Detect which cell encompasses the target text, then output its [x, y] center coordinate. 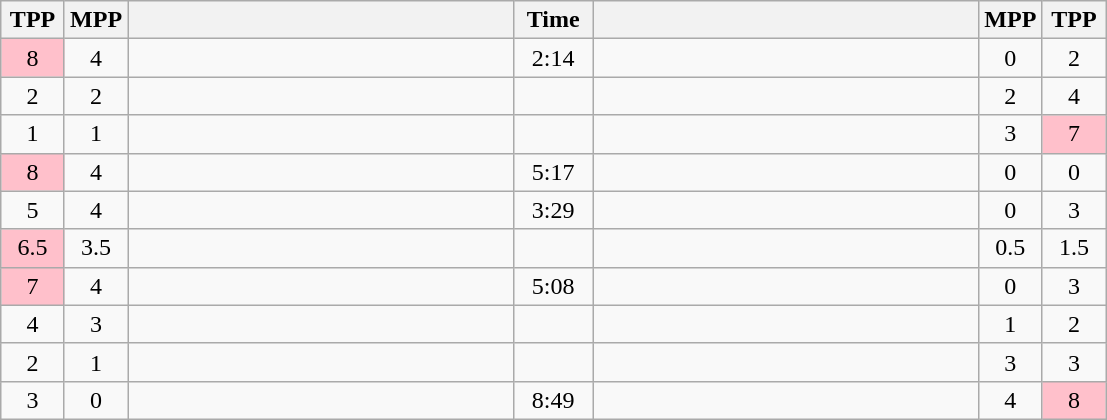
8:49 [554, 400]
2:14 [554, 58]
6.5 [33, 248]
Time [554, 20]
5:08 [554, 286]
5:17 [554, 172]
3:29 [554, 210]
1.5 [1074, 248]
0.5 [1011, 248]
5 [33, 210]
3.5 [96, 248]
